Detect which cell encompasses the target text, then output its [x, y] center coordinate. 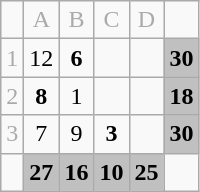
18 [182, 96]
9 [76, 134]
12 [42, 58]
10 [112, 172]
B [76, 20]
6 [76, 58]
25 [146, 172]
D [146, 20]
7 [42, 134]
2 [12, 96]
C [112, 20]
27 [42, 172]
A [42, 20]
16 [76, 172]
8 [42, 96]
